For the text-containing cell, return its midpoint in (x, y) coordinate format. 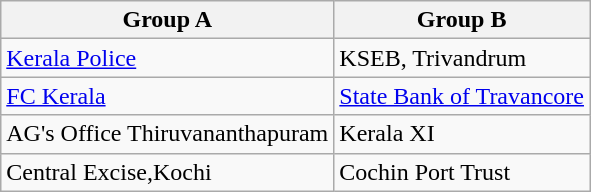
Group B (462, 20)
FC Kerala (168, 96)
Kerala XI (462, 134)
Group A (168, 20)
Cochin Port Trust (462, 172)
State Bank of Travancore (462, 96)
Kerala Police (168, 58)
AG's Office Thiruvananthapuram (168, 134)
Central Excise,Kochi (168, 172)
KSEB, Trivandrum (462, 58)
